Pinpoint the cell where the given text exists, returning its (X, Y) midpoint coordinate. 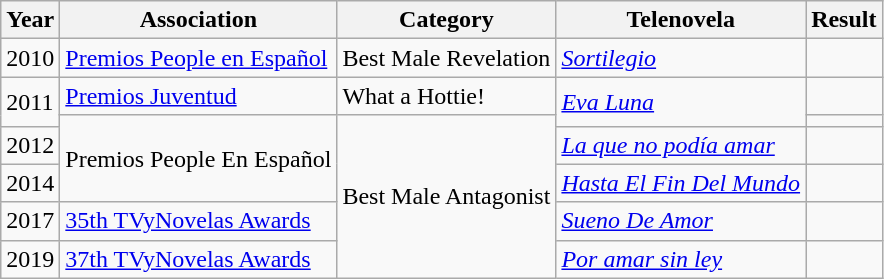
2010 (30, 58)
37th TVyNovelas Awards (198, 259)
What a Hottie! (446, 96)
Eva Luna (681, 102)
35th TVyNovelas Awards (198, 221)
Best Male Revelation (446, 58)
Hasta El Fin Del Mundo (681, 183)
Year (30, 20)
2014 (30, 183)
Premios People En Español (198, 158)
Sueno De Amor (681, 221)
2017 (30, 221)
Por amar sin ley (681, 259)
Category (446, 20)
Association (198, 20)
2019 (30, 259)
2012 (30, 145)
Result (844, 20)
Premios Juventud (198, 96)
2011 (30, 102)
La que no podía amar (681, 145)
Telenovela (681, 20)
Sortilegio (681, 58)
Premios People en Español (198, 58)
Best Male Antagonist (446, 196)
